Find where the given text appears and provide that cell's center as (x, y) coordinate. 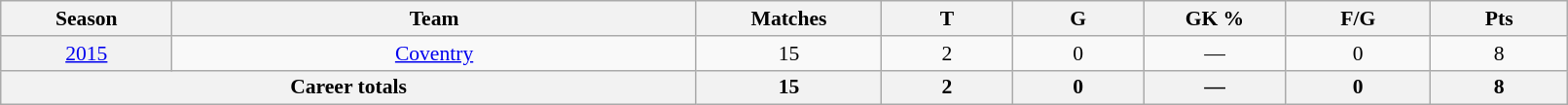
Team (434, 18)
F/G (1358, 18)
Career totals (348, 87)
T (948, 18)
Matches (788, 18)
Season (87, 18)
G (1078, 18)
GK % (1215, 18)
2015 (87, 53)
Pts (1499, 18)
Coventry (434, 53)
